For the text-containing cell, return its midpoint in [X, Y] coordinate format. 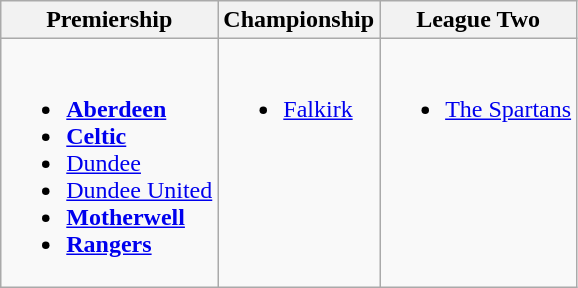
Premiership [110, 20]
The Spartans [478, 163]
League Two [478, 20]
AberdeenCelticDundeeDundee UnitedMotherwellRangers [110, 163]
Championship [299, 20]
Falkirk [299, 163]
